Output the (x, y) coordinate of the center of the cell containing the given text.  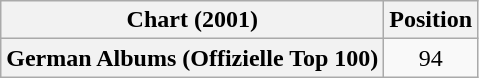
Position (431, 20)
Chart (2001) (192, 20)
94 (431, 58)
German Albums (Offizielle Top 100) (192, 58)
